Capture the cell that displays the provided text and extract its (x, y) central coordinate. 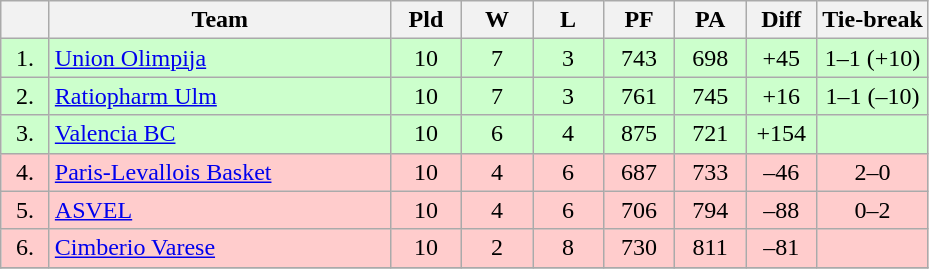
6. (26, 248)
ASVEL (220, 210)
Pld (426, 20)
0–2 (873, 210)
Tie-break (873, 20)
–81 (782, 248)
698 (710, 58)
–88 (782, 210)
687 (640, 172)
+154 (782, 134)
3. (26, 134)
W (496, 20)
875 (640, 134)
794 (710, 210)
Cimberio Varese (220, 248)
Union Olimpija (220, 58)
745 (710, 96)
Diff (782, 20)
2. (26, 96)
1. (26, 58)
730 (640, 248)
733 (710, 172)
–46 (782, 172)
743 (640, 58)
8 (568, 248)
706 (640, 210)
Paris-Levallois Basket (220, 172)
2 (496, 248)
L (568, 20)
811 (710, 248)
PA (710, 20)
5. (26, 210)
Valencia BC (220, 134)
4. (26, 172)
761 (640, 96)
Team (220, 20)
+16 (782, 96)
721 (710, 134)
+45 (782, 58)
1–1 (+10) (873, 58)
Ratiopharm Ulm (220, 96)
2–0 (873, 172)
1–1 (–10) (873, 96)
PF (640, 20)
